Find where the given text appears and provide that cell's center as (X, Y) coordinate. 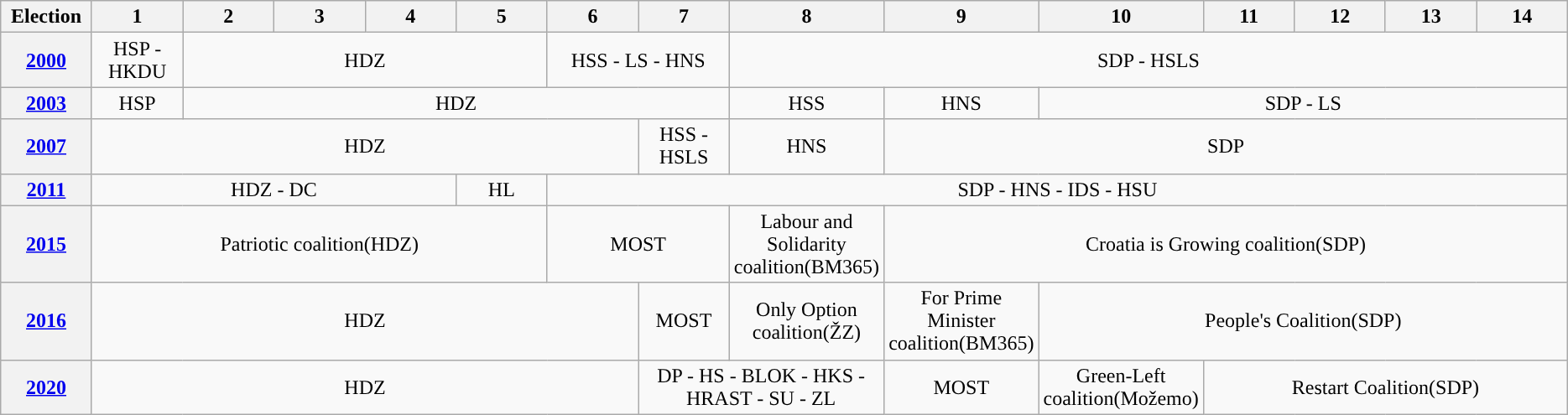
10 (1121, 17)
7 (685, 17)
8 (806, 17)
2011 (47, 189)
2 (228, 17)
DP - HS - BLOK - HKS - HRAST - SU - ZL (762, 387)
HSS - HSLS (685, 146)
SDP - LS (1304, 103)
2016 (47, 321)
Restart Coalition(SDP) (1385, 387)
HDZ - DC (273, 189)
9 (961, 17)
11 (1248, 17)
HSS - LS - HNS (638, 60)
HSP - HKDU (138, 60)
SDP (1227, 146)
SDP - HNS - IDS - HSU (1057, 189)
2020 (47, 387)
People's Coalition(SDP) (1304, 321)
2003 (47, 103)
HSS (806, 103)
12 (1341, 17)
SDP - HSLS (1148, 60)
Croatia is Growing coalition(SDP) (1227, 244)
Green-Left coalition(Možemo) (1121, 387)
2007 (47, 146)
2015 (47, 244)
Only Option coalition(ŽZ) (806, 321)
For Prime Minister coalition(BM365) (961, 321)
Labour and Solidarity coalition(BM365) (806, 244)
5 (502, 17)
4 (411, 17)
Election (47, 17)
3 (319, 17)
HSP (138, 103)
1 (138, 17)
Patriotic coalition(HDZ) (319, 244)
HL (502, 189)
14 (1522, 17)
6 (592, 17)
2000 (47, 60)
13 (1431, 17)
